Identify which cell holds the provided text, then report its [x, y] central coordinate. 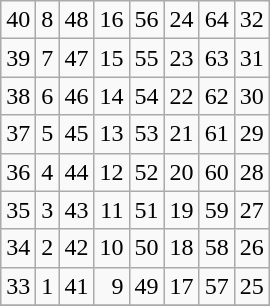
21 [182, 134]
20 [182, 172]
7 [48, 58]
34 [18, 248]
43 [76, 210]
4 [48, 172]
29 [252, 134]
6 [48, 96]
52 [146, 172]
48 [76, 20]
36 [18, 172]
3 [48, 210]
15 [112, 58]
31 [252, 58]
25 [252, 286]
51 [146, 210]
11 [112, 210]
42 [76, 248]
38 [18, 96]
14 [112, 96]
30 [252, 96]
12 [112, 172]
63 [216, 58]
61 [216, 134]
17 [182, 286]
28 [252, 172]
55 [146, 58]
18 [182, 248]
26 [252, 248]
2 [48, 248]
37 [18, 134]
40 [18, 20]
64 [216, 20]
54 [146, 96]
35 [18, 210]
27 [252, 210]
1 [48, 286]
33 [18, 286]
57 [216, 286]
60 [216, 172]
47 [76, 58]
39 [18, 58]
62 [216, 96]
32 [252, 20]
5 [48, 134]
46 [76, 96]
23 [182, 58]
22 [182, 96]
41 [76, 286]
45 [76, 134]
8 [48, 20]
49 [146, 286]
50 [146, 248]
44 [76, 172]
19 [182, 210]
24 [182, 20]
58 [216, 248]
9 [112, 286]
59 [216, 210]
53 [146, 134]
16 [112, 20]
56 [146, 20]
13 [112, 134]
10 [112, 248]
